Scan for the cell matching the given text and deliver its [X, Y] coordinate at center. 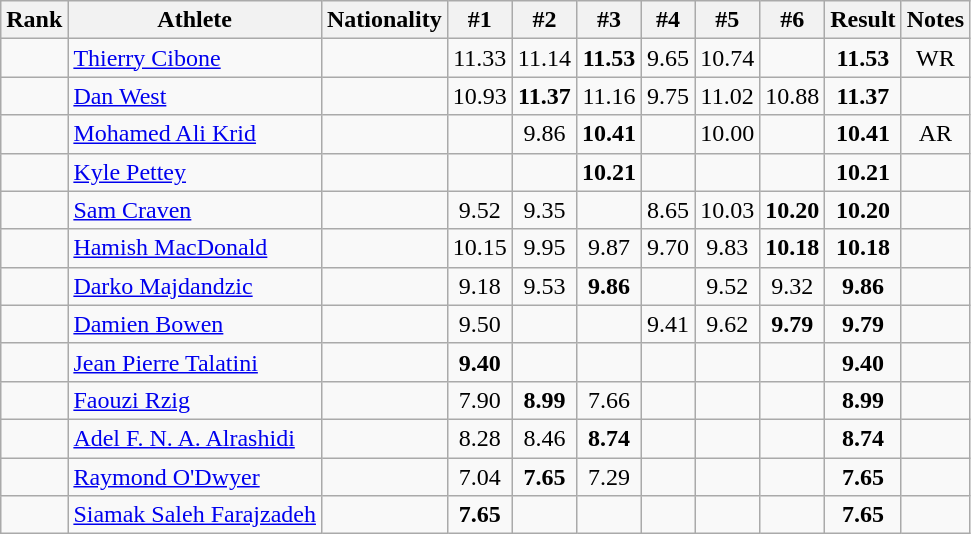
AR [935, 134]
9.35 [544, 210]
8.28 [480, 438]
#6 [792, 20]
7.90 [480, 400]
Hamish MacDonald [195, 248]
WR [935, 58]
10.93 [480, 96]
#1 [480, 20]
Mohamed Ali Krid [195, 134]
Nationality [384, 20]
9.18 [480, 286]
9.83 [728, 248]
#5 [728, 20]
Adel F. N. A. Alrashidi [195, 438]
#3 [608, 20]
10.15 [480, 248]
9.75 [668, 96]
7.29 [608, 477]
10.74 [728, 58]
11.33 [480, 58]
11.02 [728, 96]
Darko Majdandzic [195, 286]
8.46 [544, 438]
9.53 [544, 286]
8.65 [668, 210]
9.87 [608, 248]
Raymond O'Dwyer [195, 477]
Athlete [195, 20]
10.88 [792, 96]
7.04 [480, 477]
9.95 [544, 248]
Damien Bowen [195, 324]
11.14 [544, 58]
Result [863, 20]
#4 [668, 20]
9.32 [792, 286]
Thierry Cibone [195, 58]
Sam Craven [195, 210]
11.16 [608, 96]
9.41 [668, 324]
Faouzi Rzig [195, 400]
Notes [935, 20]
10.03 [728, 210]
#2 [544, 20]
9.65 [668, 58]
7.66 [608, 400]
Dan West [195, 96]
9.70 [668, 248]
Kyle Pettey [195, 172]
9.62 [728, 324]
Jean Pierre Talatini [195, 362]
9.50 [480, 324]
Siamak Saleh Farajzadeh [195, 515]
Rank [34, 20]
10.00 [728, 134]
